For the text-containing cell, return its midpoint in (X, Y) coordinate format. 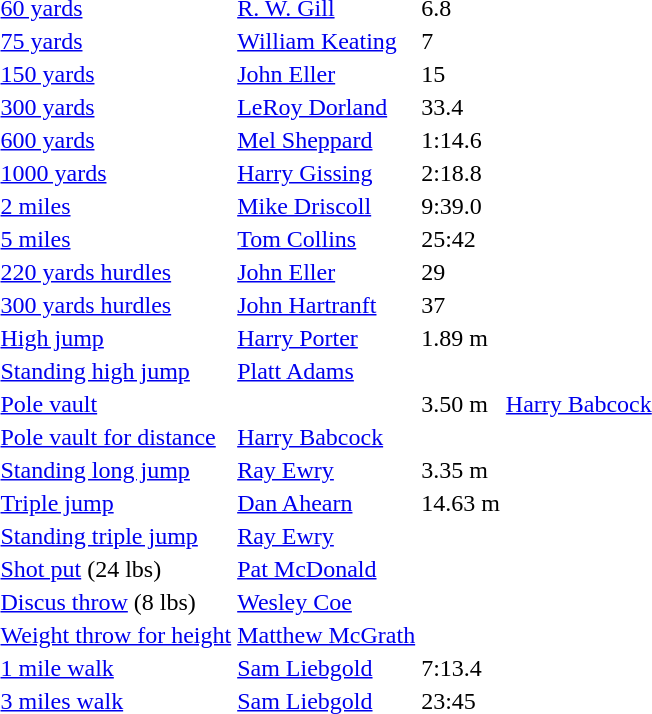
15 (461, 74)
Sam Liebgold (326, 668)
7:13.4 (461, 668)
7 (461, 41)
14.63 m (461, 503)
2:18.8 (461, 173)
33.4 (461, 107)
3.35 m (461, 470)
37 (461, 305)
9:39.0 (461, 206)
Mel Sheppard (326, 140)
Tom Collins (326, 239)
1:14.6 (461, 140)
LeRoy Dorland (326, 107)
Harry Gissing (326, 173)
Dan Ahearn (326, 503)
Platt Adams (326, 371)
Wesley Coe (326, 602)
Pat McDonald (326, 569)
Matthew McGrath (326, 635)
1.89 m (461, 338)
Harry Porter (326, 338)
John Hartranft (326, 305)
3.50 m (461, 404)
Mike Driscoll (326, 206)
29 (461, 272)
Harry Babcock (326, 437)
25:42 (461, 239)
William Keating (326, 41)
